Capture the cell that displays the provided text and extract its [X, Y] central coordinate. 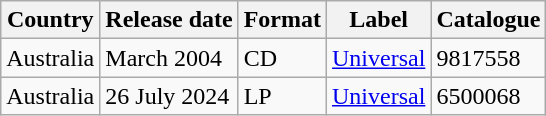
LP [282, 96]
March 2004 [169, 58]
Catalogue [488, 20]
26 July 2024 [169, 96]
Format [282, 20]
6500068 [488, 96]
Release date [169, 20]
Label [379, 20]
Country [50, 20]
9817558 [488, 58]
CD [282, 58]
